Output the (x, y) coordinate of the center of the cell containing the given text.  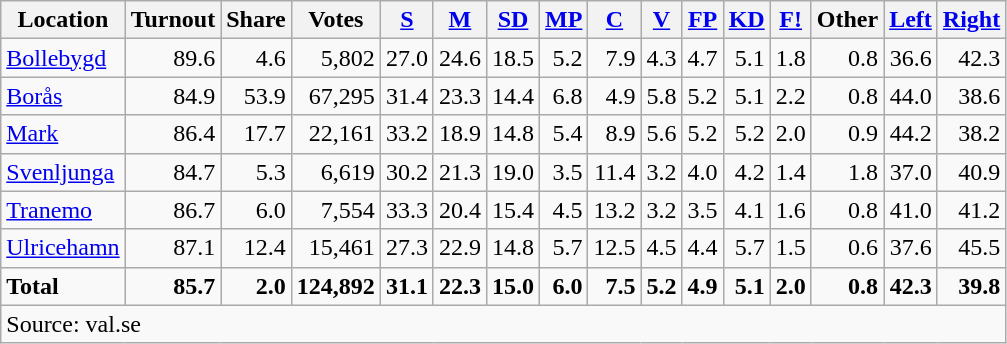
38.6 (971, 96)
5,802 (336, 58)
86.7 (173, 210)
V (662, 20)
15.4 (512, 210)
41.2 (971, 210)
Location (63, 20)
84.7 (173, 172)
SD (512, 20)
5.8 (662, 96)
20.4 (460, 210)
Votes (336, 20)
24.6 (460, 58)
39.8 (971, 286)
53.9 (256, 96)
89.6 (173, 58)
6.8 (564, 96)
Tranemo (63, 210)
38.2 (971, 134)
5.4 (564, 134)
Mark (63, 134)
5.3 (256, 172)
36.6 (911, 58)
44.2 (911, 134)
41.0 (911, 210)
1.5 (790, 248)
0.9 (847, 134)
Bollebygd (63, 58)
21.3 (460, 172)
87.1 (173, 248)
13.2 (614, 210)
37.0 (911, 172)
6,619 (336, 172)
40.9 (971, 172)
124,892 (336, 286)
Other (847, 20)
12.4 (256, 248)
12.5 (614, 248)
45.5 (971, 248)
1.6 (790, 210)
0.6 (847, 248)
Turnout (173, 20)
4.0 (702, 172)
Total (63, 286)
Right (971, 20)
18.5 (512, 58)
27.3 (406, 248)
Source: val.se (504, 324)
14.4 (512, 96)
4.7 (702, 58)
11.4 (614, 172)
84.9 (173, 96)
Ulricehamn (63, 248)
33.3 (406, 210)
Left (911, 20)
27.0 (406, 58)
4.2 (746, 172)
4.4 (702, 248)
MP (564, 20)
15,461 (336, 248)
Share (256, 20)
FP (702, 20)
17.7 (256, 134)
67,295 (336, 96)
85.7 (173, 286)
22,161 (336, 134)
5.6 (662, 134)
22.3 (460, 286)
F! (790, 20)
KD (746, 20)
86.4 (173, 134)
4.3 (662, 58)
S (406, 20)
1.4 (790, 172)
2.2 (790, 96)
19.0 (512, 172)
4.6 (256, 58)
22.9 (460, 248)
33.2 (406, 134)
8.9 (614, 134)
7.5 (614, 286)
Borås (63, 96)
7.9 (614, 58)
30.2 (406, 172)
M (460, 20)
31.1 (406, 286)
7,554 (336, 210)
15.0 (512, 286)
Svenljunga (63, 172)
4.1 (746, 210)
44.0 (911, 96)
37.6 (911, 248)
23.3 (460, 96)
31.4 (406, 96)
C (614, 20)
18.9 (460, 134)
